Capture the cell that displays the provided text and extract its (x, y) central coordinate. 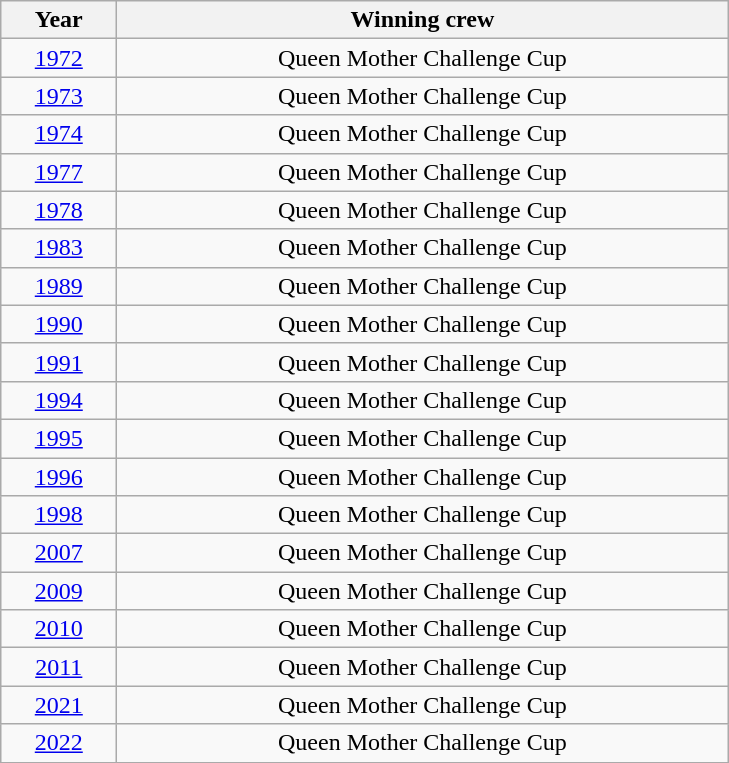
1991 (59, 362)
1983 (59, 248)
2011 (59, 667)
Year (59, 20)
2010 (59, 629)
2021 (59, 705)
1972 (59, 58)
1996 (59, 477)
1995 (59, 438)
1998 (59, 515)
2007 (59, 553)
1990 (59, 324)
1994 (59, 400)
2022 (59, 743)
Winning crew (422, 20)
2009 (59, 591)
1978 (59, 210)
1989 (59, 286)
1973 (59, 96)
1974 (59, 134)
1977 (59, 172)
